Locate the cell with the specified text and output its [X, Y] center coordinate. 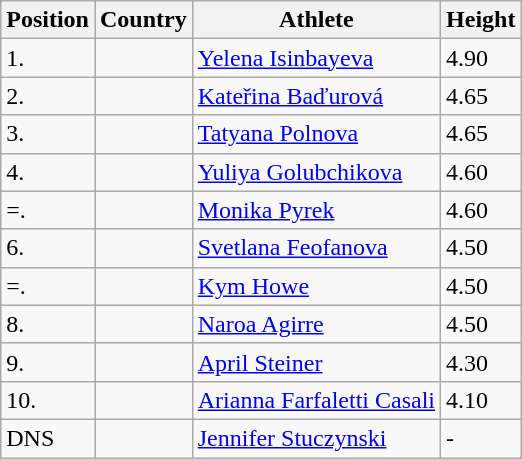
Yuliya Golubchikova [316, 172]
2. [48, 96]
4.10 [481, 400]
4.90 [481, 58]
DNS [48, 438]
Position [48, 20]
8. [48, 324]
Tatyana Polnova [316, 134]
Naroa Agirre [316, 324]
Athlete [316, 20]
Kym Howe [316, 286]
10. [48, 400]
9. [48, 362]
Monika Pyrek [316, 210]
- [481, 438]
Arianna Farfaletti Casali [316, 400]
4.30 [481, 362]
Height [481, 20]
Svetlana Feofanova [316, 248]
Yelena Isinbayeva [316, 58]
Jennifer Stuczynski [316, 438]
3. [48, 134]
Country [143, 20]
4. [48, 172]
Kateřina Baďurová [316, 96]
6. [48, 248]
1. [48, 58]
April Steiner [316, 362]
